Capture the cell that displays the provided text and extract its [x, y] central coordinate. 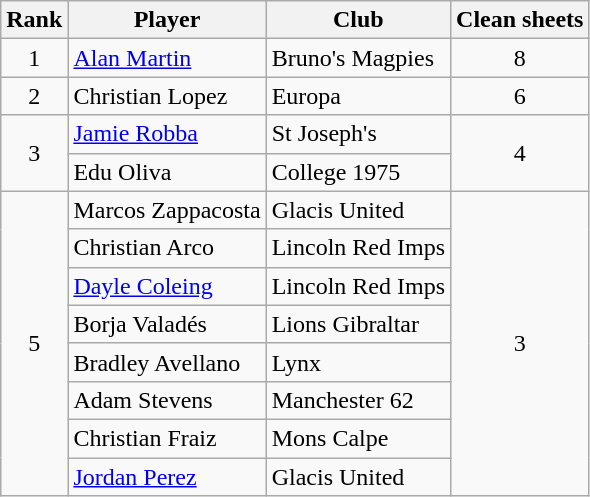
6 [520, 96]
1 [34, 58]
Jamie Robba [167, 134]
Adam Stevens [167, 400]
Bruno's Magpies [358, 58]
4 [520, 153]
Jordan Perez [167, 477]
Alan Martin [167, 58]
Bradley Avellano [167, 362]
8 [520, 58]
Mons Calpe [358, 438]
Borja Valadés [167, 324]
Rank [34, 20]
Lynx [358, 362]
Europa [358, 96]
5 [34, 343]
Player [167, 20]
Marcos Zappacosta [167, 210]
Clean sheets [520, 20]
Club [358, 20]
Christian Arco [167, 248]
Lions Gibraltar [358, 324]
Christian Fraiz [167, 438]
Christian Lopez [167, 96]
Dayle Coleing [167, 286]
Manchester 62 [358, 400]
St Joseph's [358, 134]
2 [34, 96]
Edu Oliva [167, 172]
College 1975 [358, 172]
